From the cell containing the given text, extract its center point as (X, Y) coordinate. 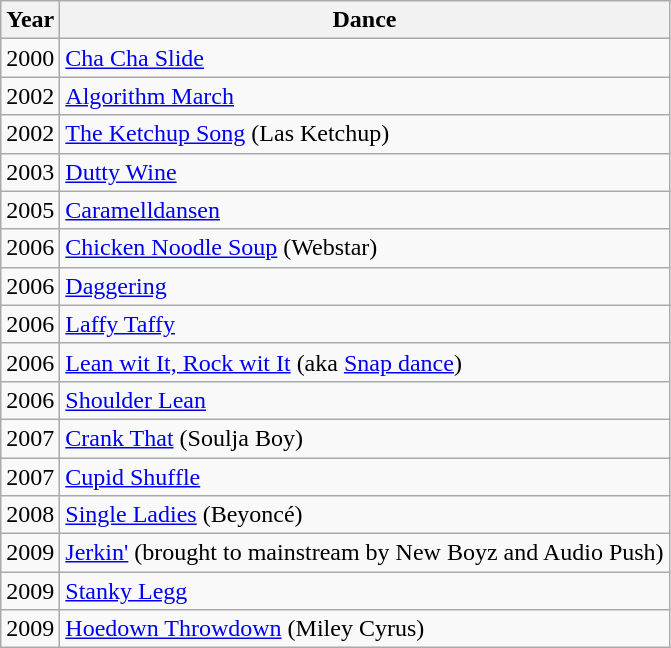
Dutty Wine (364, 172)
Hoedown Throwdown (Miley Cyrus) (364, 629)
Shoulder Lean (364, 400)
Laffy Taffy (364, 324)
Lean wit It, Rock wit It (aka Snap dance) (364, 362)
Crank That (Soulja Boy) (364, 438)
Stanky Legg (364, 591)
Daggering (364, 286)
Jerkin' (brought to mainstream by New Boyz and Audio Push) (364, 553)
Single Ladies (Beyoncé) (364, 515)
Algorithm March (364, 96)
Year (30, 20)
2005 (30, 210)
Chicken Noodle Soup (Webstar) (364, 248)
Caramelldansen (364, 210)
2000 (30, 58)
2003 (30, 172)
Cupid Shuffle (364, 477)
Cha Cha Slide (364, 58)
The Ketchup Song (Las Ketchup) (364, 134)
Dance (364, 20)
2008 (30, 515)
